Locate the cell with the specified text and output its [X, Y] center coordinate. 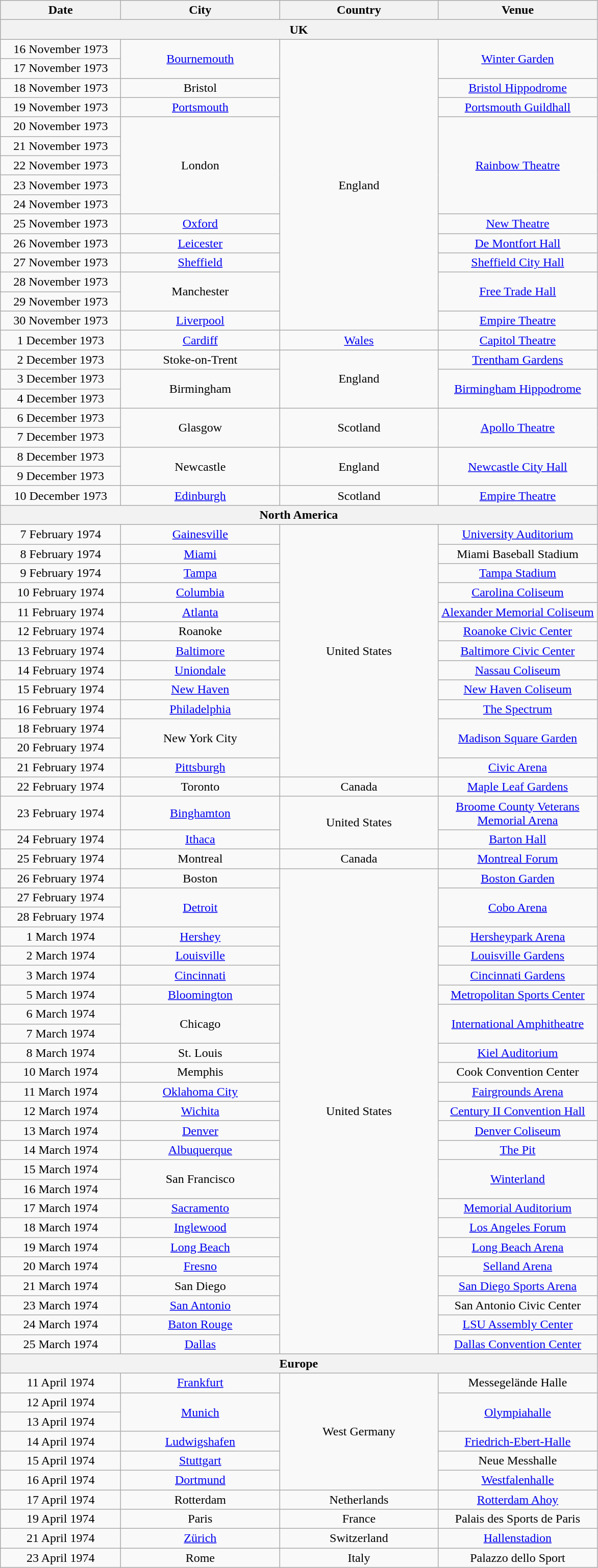
21 February 1974 [61, 767]
27 November 1973 [61, 263]
Rotterdam Ahoy [517, 1499]
Stoke-on-Trent [200, 360]
26 November 1973 [61, 243]
13 February 1974 [61, 651]
Bristol Hippodrome [517, 88]
Winterland [517, 1179]
29 November 1973 [61, 301]
Montreal [200, 858]
Capitol Theatre [517, 340]
14 March 1974 [61, 1150]
16 March 1974 [61, 1189]
23 February 1974 [61, 813]
11 March 1974 [61, 1092]
Ludwigshafen [200, 1441]
Alexander Memorial Coliseum [517, 612]
15 February 1974 [61, 690]
San Francisco [200, 1179]
Los Angeles Forum [517, 1228]
1 December 1973 [61, 340]
Switzerland [359, 1538]
Century II Convention Hall [517, 1111]
Louisville Gardens [517, 956]
17 November 1973 [61, 68]
Roanoke Civic Center [517, 631]
West Germany [359, 1431]
Philadelphia [200, 709]
Bristol [200, 88]
1 March 1974 [61, 937]
Edinburgh [200, 495]
Detroit [200, 907]
Bournemouth [200, 59]
Wales [359, 340]
Winter Garden [517, 59]
14 February 1974 [61, 670]
Baltimore Civic Center [517, 651]
Sacramento [200, 1208]
15 March 1974 [61, 1169]
16 November 1973 [61, 49]
Birmingham Hippodrome [517, 389]
The Spectrum [517, 709]
19 April 1974 [61, 1519]
Cobo Arena [517, 907]
16 February 1974 [61, 709]
15 April 1974 [61, 1460]
19 March 1974 [61, 1247]
San Antonio Civic Center [517, 1305]
France [359, 1519]
7 December 1973 [61, 437]
Albuquerque [200, 1150]
19 November 1973 [61, 107]
City [200, 10]
Roanoke [200, 631]
Netherlands [359, 1499]
24 March 1974 [61, 1325]
10 February 1974 [61, 593]
12 April 1974 [61, 1402]
San Diego [200, 1286]
De Montfort Hall [517, 243]
Toronto [200, 787]
Dortmund [200, 1480]
Broome County Veterans Memorial Arena [517, 813]
Bloomington [200, 995]
Montreal Forum [517, 858]
7 March 1974 [61, 1033]
Westfalenhalle [517, 1480]
17 April 1974 [61, 1499]
Newcastle [200, 466]
Denver [200, 1130]
22 February 1974 [61, 787]
26 February 1974 [61, 878]
Newcastle City Hall [517, 466]
28 February 1974 [61, 917]
North America [299, 515]
10 December 1973 [61, 495]
Rotterdam [200, 1499]
Miami [200, 553]
21 March 1974 [61, 1286]
Glasgow [200, 427]
Neue Messhalle [517, 1460]
San Antonio [200, 1305]
Hallenstadion [517, 1538]
Selland Arena [517, 1267]
LSU Assembly Center [517, 1325]
Europe [299, 1363]
18 November 1973 [61, 88]
Rome [200, 1558]
23 March 1974 [61, 1305]
New Haven Coliseum [517, 690]
Olympiahalle [517, 1412]
Long Beach Arena [517, 1247]
18 March 1974 [61, 1228]
2 March 1974 [61, 956]
Messegelände Halle [517, 1383]
Palais des Sports de Paris [517, 1519]
Pittsburgh [200, 767]
8 February 1974 [61, 553]
20 November 1973 [61, 127]
7 February 1974 [61, 534]
Dallas Convention Center [517, 1344]
Country [359, 10]
Nassau Coliseum [517, 670]
Inglewood [200, 1228]
Cincinnati Gardens [517, 975]
23 April 1974 [61, 1558]
18 February 1974 [61, 728]
New Haven [200, 690]
25 March 1974 [61, 1344]
The Pit [517, 1150]
Gainesville [200, 534]
Kiel Auditorium [517, 1053]
Louisville [200, 956]
Rainbow Theatre [517, 165]
Liverpool [200, 321]
6 March 1974 [61, 1014]
Barton Hall [517, 839]
Manchester [200, 292]
30 November 1973 [61, 321]
2 December 1973 [61, 360]
13 April 1974 [61, 1422]
Uniondale [200, 670]
Binghamton [200, 813]
Memorial Auditorium [517, 1208]
Free Trade Hall [517, 292]
Oxford [200, 223]
International Amphitheatre [517, 1024]
Baltimore [200, 651]
10 March 1974 [61, 1072]
Stuttgart [200, 1460]
Italy [359, 1558]
Date [61, 10]
24 February 1974 [61, 839]
3 December 1973 [61, 379]
Hersheypark Arena [517, 937]
Tampa Stadium [517, 573]
Apollo Theatre [517, 427]
Long Beach [200, 1247]
4 December 1973 [61, 398]
Cook Convention Center [517, 1072]
12 February 1974 [61, 631]
Sheffield City Hall [517, 263]
Venue [517, 10]
Madison Square Garden [517, 738]
Frankfurt [200, 1383]
21 November 1973 [61, 146]
5 March 1974 [61, 995]
London [200, 165]
28 November 1973 [61, 282]
Atlanta [200, 612]
Denver Coliseum [517, 1130]
23 November 1973 [61, 185]
25 February 1974 [61, 858]
New Theatre [517, 223]
22 November 1973 [61, 165]
Portsmouth [200, 107]
Cardiff [200, 340]
San Diego Sports Arena [517, 1286]
9 February 1974 [61, 573]
21 April 1974 [61, 1538]
6 December 1973 [61, 418]
St. Louis [200, 1053]
Portsmouth Guildhall [517, 107]
11 April 1974 [61, 1383]
New York City [200, 738]
25 November 1973 [61, 223]
Miami Baseball Stadium [517, 553]
13 March 1974 [61, 1130]
8 March 1974 [61, 1053]
Wichita [200, 1111]
UK [299, 30]
Dallas [200, 1344]
11 February 1974 [61, 612]
Oklahoma City [200, 1092]
Fairgrounds Arena [517, 1092]
12 March 1974 [61, 1111]
Columbia [200, 593]
Memphis [200, 1072]
Paris [200, 1519]
Birmingham [200, 389]
Hershey [200, 937]
27 February 1974 [61, 898]
Maple Leaf Gardens [517, 787]
16 April 1974 [61, 1480]
Trentham Gardens [517, 360]
Boston [200, 878]
Zürich [200, 1538]
8 December 1973 [61, 457]
3 March 1974 [61, 975]
Sheffield [200, 263]
14 April 1974 [61, 1441]
Palazzo dello Sport [517, 1558]
Friedrich-Ebert-Halle [517, 1441]
Leicester [200, 243]
Ithaca [200, 839]
University Auditorium [517, 534]
9 December 1973 [61, 476]
Boston Garden [517, 878]
20 February 1974 [61, 748]
Carolina Coliseum [517, 593]
Baton Rouge [200, 1325]
Tampa [200, 573]
24 November 1973 [61, 204]
Civic Arena [517, 767]
Metropolitan Sports Center [517, 995]
Fresno [200, 1267]
Chicago [200, 1024]
17 March 1974 [61, 1208]
Cincinnati [200, 975]
Munich [200, 1412]
20 March 1974 [61, 1267]
